Scan for the cell matching the given text and deliver its (x, y) coordinate at center. 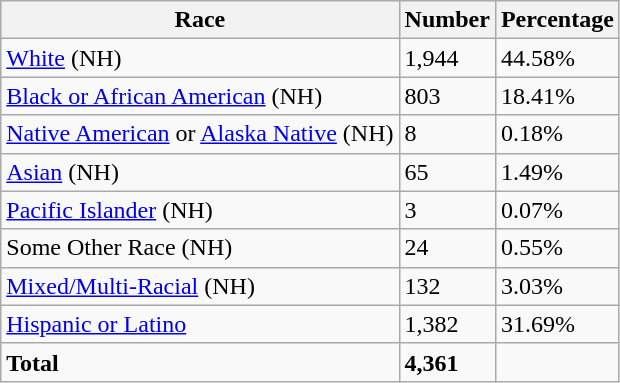
Race (200, 20)
Black or African American (NH) (200, 96)
4,361 (447, 362)
Percentage (557, 20)
18.41% (557, 96)
8 (447, 134)
Native American or Alaska Native (NH) (200, 134)
65 (447, 172)
0.18% (557, 134)
Hispanic or Latino (200, 324)
0.07% (557, 210)
31.69% (557, 324)
0.55% (557, 248)
Number (447, 20)
44.58% (557, 58)
Mixed/Multi-Racial (NH) (200, 286)
24 (447, 248)
Total (200, 362)
Pacific Islander (NH) (200, 210)
803 (447, 96)
1,944 (447, 58)
Some Other Race (NH) (200, 248)
3.03% (557, 286)
132 (447, 286)
3 (447, 210)
1,382 (447, 324)
White (NH) (200, 58)
Asian (NH) (200, 172)
1.49% (557, 172)
